Output the [X, Y] coordinate of the center of the cell containing the given text.  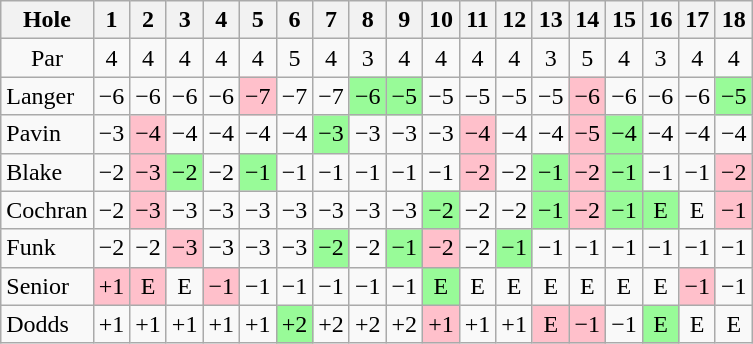
17 [698, 20]
7 [332, 20]
18 [734, 20]
Hole [47, 20]
15 [624, 20]
Pavin [47, 134]
Senior [47, 286]
Cochran [47, 210]
12 [514, 20]
9 [404, 20]
10 [442, 20]
14 [588, 20]
13 [550, 20]
2 [148, 20]
Par [47, 58]
Blake [47, 172]
8 [368, 20]
Dodds [47, 324]
11 [478, 20]
Langer [47, 96]
1 [112, 20]
6 [294, 20]
16 [660, 20]
Funk [47, 248]
